Search for the cell housing the specified text and yield its (X, Y) center coordinate. 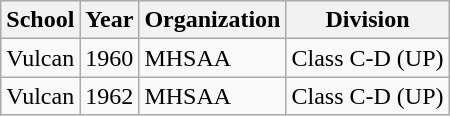
Organization (212, 20)
1960 (110, 58)
Year (110, 20)
School (40, 20)
1962 (110, 96)
Division (368, 20)
